Extract the [x, y] coordinate from the center of the cell holding the provided text.  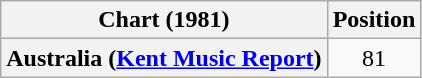
Chart (1981) [164, 20]
Australia (Kent Music Report) [164, 58]
81 [374, 58]
Position [374, 20]
